From the cell containing the given text, extract its center point as (X, Y) coordinate. 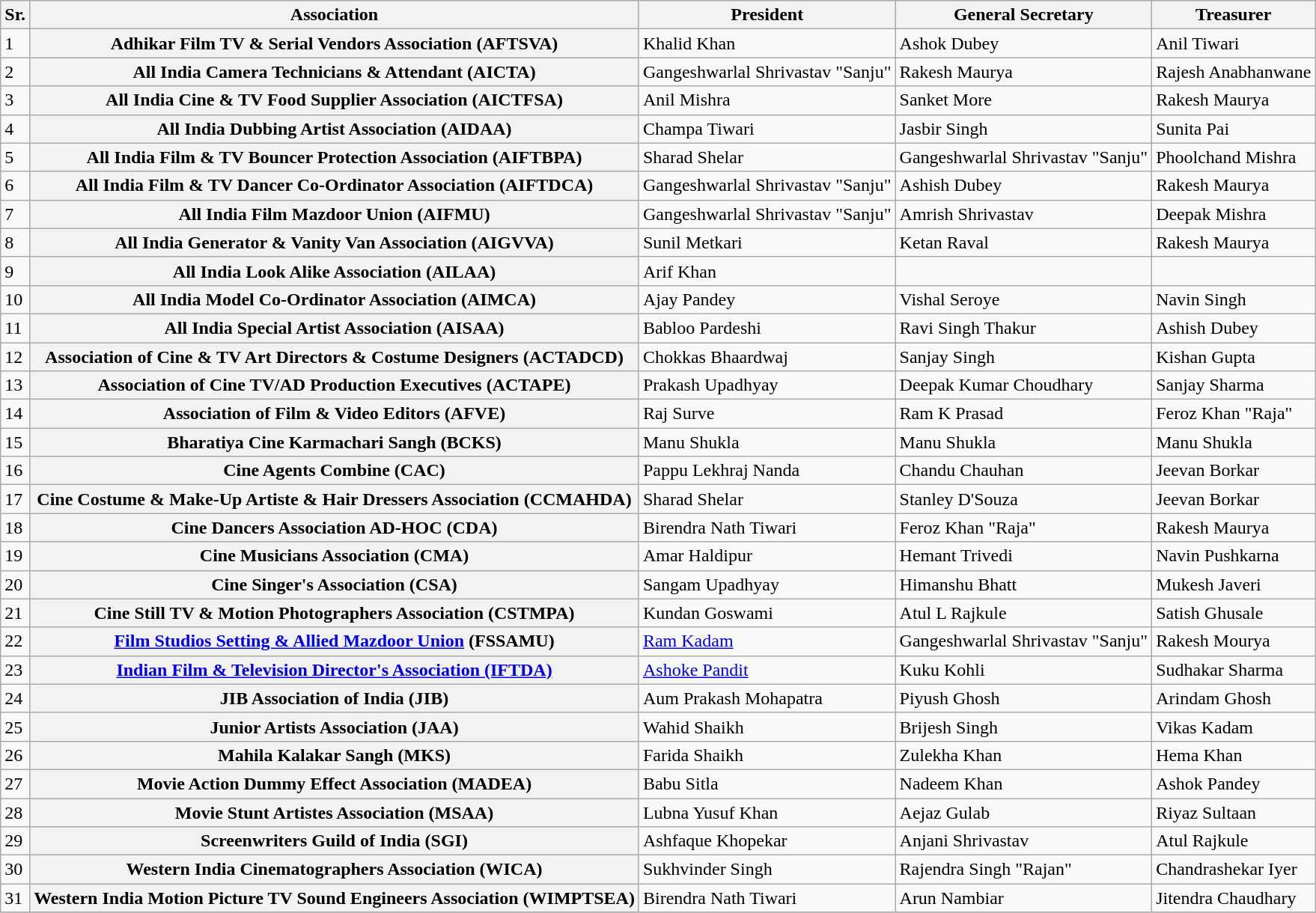
Anil Tiwari (1234, 43)
General Secretary (1024, 15)
Jitendra Chaudhary (1234, 898)
Piyush Ghosh (1024, 698)
11 (15, 328)
Champa Tiwari (767, 129)
27 (15, 784)
Phoolchand Mishra (1234, 157)
Association of Film & Video Editors (AFVE) (335, 414)
8 (15, 242)
21 (15, 613)
Movie Action Dummy Effect Association (MADEA) (335, 784)
All India Film & TV Bouncer Protection Association (AIFTBPA) (335, 157)
Hemant Trivedi (1024, 556)
Rajendra Singh "Rajan" (1024, 870)
4 (15, 129)
All India Model Co-Ordinator Association (AIMCA) (335, 299)
Rajesh Anabhanwane (1234, 72)
Ashok Pandey (1234, 784)
Bharatiya Cine Karmachari Sangh (BCKS) (335, 442)
Nadeem Khan (1024, 784)
Anil Mishra (767, 100)
All India Film Mazdoor Union (AIFMU) (335, 214)
Screenwriters Guild of India (SGI) (335, 841)
Navin Pushkarna (1234, 556)
Indian Film & Television Director's Association (IFTDA) (335, 670)
10 (15, 299)
Satish Ghusale (1234, 613)
Khalid Khan (767, 43)
Babu Sitla (767, 784)
Ajay Pandey (767, 299)
Babloo Pardeshi (767, 328)
Sunita Pai (1234, 129)
Rakesh Mourya (1234, 641)
22 (15, 641)
Ketan Raval (1024, 242)
Ram K Prasad (1024, 414)
All India Camera Technicians & Attendant (AICTA) (335, 72)
31 (15, 898)
Western India Cinematographers Association (WICA) (335, 870)
Ram Kadam (767, 641)
Stanley D'Souza (1024, 499)
Farida Shaikh (767, 755)
Vishal Seroye (1024, 299)
Cine Agents Combine (CAC) (335, 471)
Pappu Lekhraj Nanda (767, 471)
Ravi Singh Thakur (1024, 328)
Arif Khan (767, 271)
Mukesh Javeri (1234, 584)
Association (335, 15)
Film Studios Setting & Allied Mazdoor Union (FSSAMU) (335, 641)
Sanjay Singh (1024, 357)
Arun Nambiar (1024, 898)
15 (15, 442)
18 (15, 528)
All India Film & TV Dancer Co-Ordinator Association (AIFTDCA) (335, 186)
Western India Motion Picture TV Sound Engineers Association (WIMPTSEA) (335, 898)
Mahila Kalakar Sangh (MKS) (335, 755)
Ashok Dubey (1024, 43)
Sr. (15, 15)
Association of Cine & TV Art Directors & Costume Designers (ACTADCD) (335, 357)
Hema Khan (1234, 755)
Sangam Upadhyay (767, 584)
Aejaz Gulab (1024, 812)
Atul Rajkule (1234, 841)
Kundan Goswami (767, 613)
Kishan Gupta (1234, 357)
Association of Cine TV/AD Production Executives (ACTAPE) (335, 385)
Jasbir Singh (1024, 129)
JIB Association of India (JIB) (335, 698)
Adhikar Film TV & Serial Vendors Association (AFTSVA) (335, 43)
23 (15, 670)
13 (15, 385)
Cine Dancers Association AD-HOC (CDA) (335, 528)
Treasurer (1234, 15)
16 (15, 471)
24 (15, 698)
Wahid Shaikh (767, 727)
Brijesh Singh (1024, 727)
All India Generator & Vanity Van Association (AIGVVA) (335, 242)
Atul L Rajkule (1024, 613)
Sanket More (1024, 100)
Ashoke Pandit (767, 670)
1 (15, 43)
Prakash Upadhyay (767, 385)
Arindam Ghosh (1234, 698)
3 (15, 100)
Aum Prakash Mohapatra (767, 698)
Amrish Shrivastav (1024, 214)
Chokkas Bhaardwaj (767, 357)
30 (15, 870)
Riyaz Sultaan (1234, 812)
12 (15, 357)
Raj Surve (767, 414)
5 (15, 157)
Cine Singer's Association (CSA) (335, 584)
19 (15, 556)
Chandu Chauhan (1024, 471)
All India Dubbing Artist Association (AIDAA) (335, 129)
20 (15, 584)
6 (15, 186)
All India Special Artist Association (AISAA) (335, 328)
Sukhvinder Singh (767, 870)
President (767, 15)
Sudhakar Sharma (1234, 670)
2 (15, 72)
Cine Costume & Make-Up Artiste & Hair Dressers Association (CCMAHDA) (335, 499)
Cine Musicians Association (CMA) (335, 556)
Junior Artists Association (JAA) (335, 727)
Deepak Mishra (1234, 214)
Kuku Kohli (1024, 670)
Cine Still TV & Motion Photographers Association (CSTMPA) (335, 613)
Himanshu Bhatt (1024, 584)
14 (15, 414)
29 (15, 841)
Zulekha Khan (1024, 755)
Lubna Yusuf Khan (767, 812)
Sunil Metkari (767, 242)
Vikas Kadam (1234, 727)
26 (15, 755)
Deepak Kumar Choudhary (1024, 385)
9 (15, 271)
Ashfaque Khopekar (767, 841)
Anjani Shrivastav (1024, 841)
All India Look Alike Association (AILAA) (335, 271)
Navin Singh (1234, 299)
Amar Haldipur (767, 556)
All India Cine & TV Food Supplier Association (AICTFSA) (335, 100)
Chandrashekar Iyer (1234, 870)
17 (15, 499)
Movie Stunt Artistes Association (MSAA) (335, 812)
25 (15, 727)
28 (15, 812)
7 (15, 214)
Sanjay Sharma (1234, 385)
